Search for the cell housing the specified text and yield its (X, Y) center coordinate. 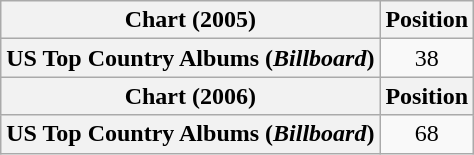
Chart (2005) (190, 20)
38 (427, 58)
68 (427, 134)
Chart (2006) (190, 96)
